Identify which cell holds the provided text, then report its (x, y) central coordinate. 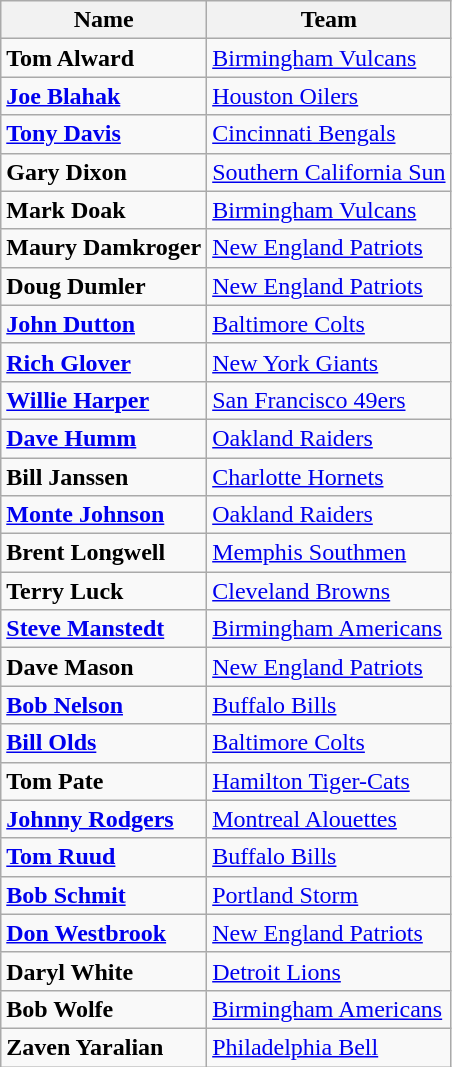
John Dutton (104, 324)
Maury Damkroger (104, 248)
Mark Doak (104, 210)
Terry Luck (104, 591)
Montreal Alouettes (329, 819)
Tony Davis (104, 134)
Daryl White (104, 971)
Memphis Southmen (329, 553)
San Francisco 49ers (329, 400)
Bob Schmit (104, 895)
Willie Harper (104, 400)
Bob Wolfe (104, 1009)
Cleveland Browns (329, 591)
Brent Longwell (104, 553)
Don Westbrook (104, 933)
Tom Ruud (104, 857)
Team (329, 20)
Tom Pate (104, 781)
Gary Dixon (104, 172)
Bob Nelson (104, 705)
Joe Blahak (104, 96)
Charlotte Hornets (329, 477)
Monte Johnson (104, 515)
Steve Manstedt (104, 629)
Portland Storm (329, 895)
New York Giants (329, 362)
Dave Mason (104, 667)
Houston Oilers (329, 96)
Name (104, 20)
Bill Janssen (104, 477)
Rich Glover (104, 362)
Zaven Yaralian (104, 1047)
Southern California Sun (329, 172)
Hamilton Tiger-Cats (329, 781)
Cincinnati Bengals (329, 134)
Doug Dumler (104, 286)
Johnny Rodgers (104, 819)
Detroit Lions (329, 971)
Bill Olds (104, 743)
Tom Alward (104, 58)
Dave Humm (104, 438)
Philadelphia Bell (329, 1047)
